From the cell containing the given text, extract its center point as (X, Y) coordinate. 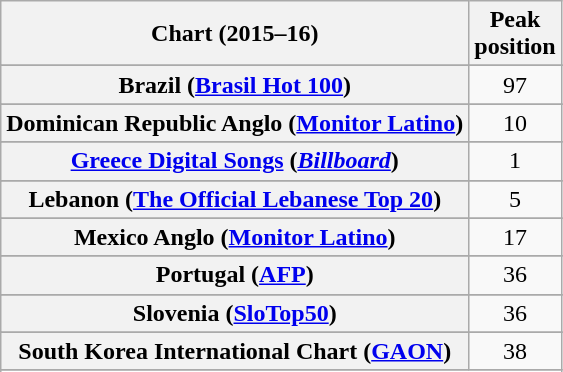
Dominican Republic Anglo (Monitor Latino) (235, 123)
Portugal (AFP) (235, 275)
17 (515, 237)
10 (515, 123)
1 (515, 161)
Lebanon (The Official Lebanese Top 20) (235, 199)
Slovenia (SloTop50) (235, 313)
Mexico Anglo (Monitor Latino) (235, 237)
Chart (2015–16) (235, 34)
97 (515, 85)
38 (515, 351)
Peakposition (515, 34)
Greece Digital Songs (Billboard) (235, 161)
Brazil (Brasil Hot 100) (235, 85)
South Korea International Chart (GAON) (235, 351)
5 (515, 199)
